Return the [X, Y] coordinate for the center point of the cell that contains the specified text.  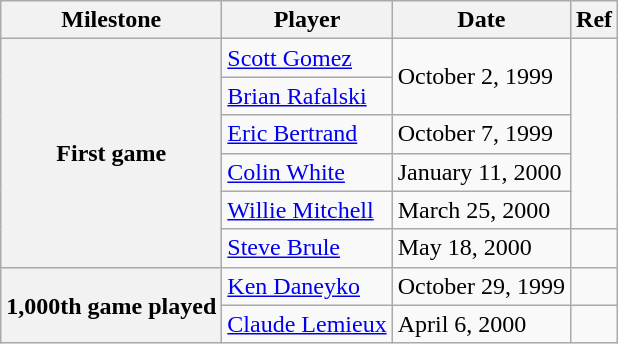
Eric Bertrand [307, 134]
Brian Rafalski [307, 96]
Ken Daneyko [307, 286]
Willie Mitchell [307, 210]
Scott Gomez [307, 58]
March 25, 2000 [481, 210]
October 2, 1999 [481, 77]
October 29, 1999 [481, 286]
April 6, 2000 [481, 324]
October 7, 1999 [481, 134]
First game [112, 153]
Steve Brule [307, 248]
May 18, 2000 [481, 248]
Ref [594, 20]
Player [307, 20]
Claude Lemieux [307, 324]
January 11, 2000 [481, 172]
Milestone [112, 20]
Date [481, 20]
1,000th game played [112, 305]
Colin White [307, 172]
